Scan for the cell matching the given text and deliver its (x, y) coordinate at center. 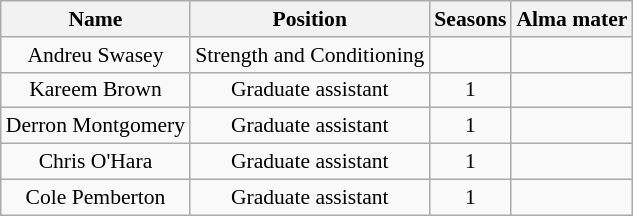
Andreu Swasey (96, 55)
Chris O'Hara (96, 162)
Alma mater (572, 19)
Strength and Conditioning (310, 55)
Name (96, 19)
Seasons (470, 19)
Kareem Brown (96, 90)
Position (310, 19)
Cole Pemberton (96, 197)
Derron Montgomery (96, 126)
